Return [x, y] of the center of cell containing provided text 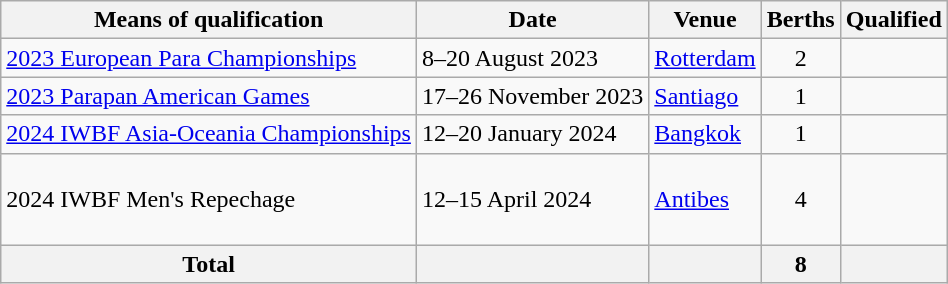
Date [532, 20]
17–26 November 2023 [532, 96]
2024 IWBF Asia-Oceania Championships [209, 134]
2023 Parapan American Games [209, 96]
Qualified [894, 20]
Berths [800, 20]
2023 European Para Championships [209, 58]
Means of qualification [209, 20]
12–15 April 2024 [532, 199]
Rotterdam [705, 58]
Antibes [705, 199]
8 [800, 264]
4 [800, 199]
2024 IWBF Men's Repechage [209, 199]
Bangkok [705, 134]
Santiago [705, 96]
12–20 January 2024 [532, 134]
Venue [705, 20]
8–20 August 2023 [532, 58]
Total [209, 264]
2 [800, 58]
